Return the (X, Y) coordinate for the center point of the cell that contains the specified text.  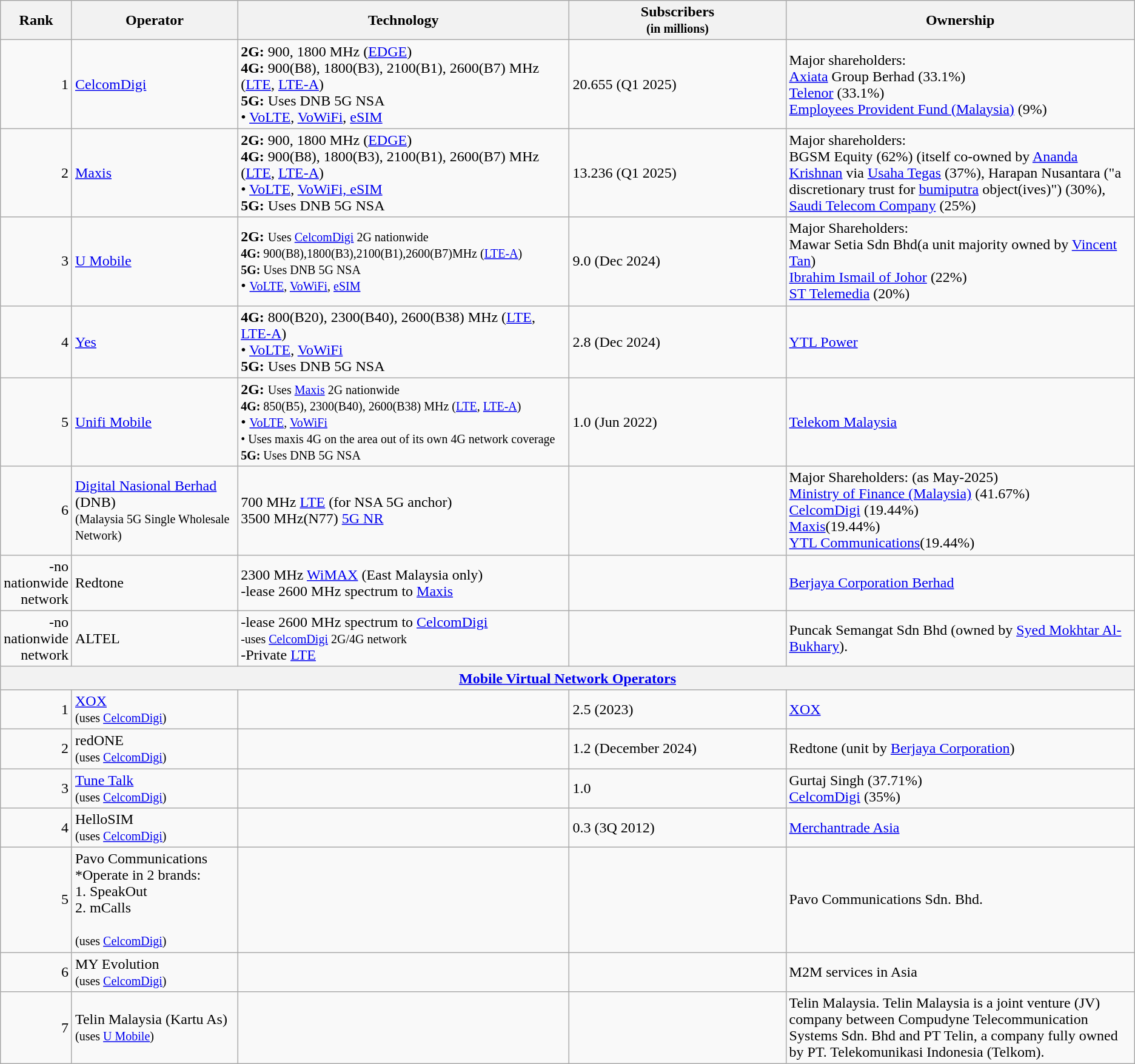
Puncak Semangat Sdn Bhd (owned by Syed Mokhtar Al-Bukhary). (960, 638)
Berjaya Corporation Berhad (960, 583)
13.236 (Q1 2025) (678, 173)
Telin Malaysia (Kartu As)(uses U Mobile) (154, 1028)
Tune Talk(uses CelcomDigi) (154, 788)
2G: 900, 1800 MHz (EDGE)4G: 900(B8), 1800(B3), 2100(B1), 2600(B7) MHz (LTE, LTE-A)• VoLTE, VoWiFi, eSIM5G: Uses DNB 5G NSA (404, 173)
Telekom Malaysia (960, 422)
20.655 (Q1 2025) (678, 84)
4G: 800(B20), 2300(B40), 2600(B38) MHz (LTE, LTE-A)• VoLTE, VoWiFi 5G: Uses DNB 5G NSA (404, 342)
XOX (960, 709)
1.0 (678, 788)
Yes (154, 342)
CelcomDigi (154, 84)
2.8 (Dec 2024) (678, 342)
7 (36, 1028)
2.5 (2023) (678, 709)
Mobile Virtual Network Operators (567, 678)
ALTEL (154, 638)
U Mobile (154, 261)
Unifi Mobile (154, 422)
9.0 (Dec 2024) (678, 261)
Redtone (unit by Berjaya Corporation) (960, 748)
Merchantrade Asia (960, 828)
2300 MHz WiMAX (East Malaysia only)-lease 2600 MHz spectrum to Maxis (404, 583)
M2M services in Asia (960, 972)
HelloSIM(uses CelcomDigi) (154, 828)
2G: 900, 1800 MHz (EDGE)4G: 900(B8), 1800(B3), 2100(B1), 2600(B7) MHz (LTE, LTE-A) 5G: Uses DNB 5G NSA• VoLTE, VoWiFi, eSIM (404, 84)
Rank (36, 21)
700 MHz LTE (for NSA 5G anchor)3500 MHz(N77) 5G NR (404, 510)
1.0 (Jun 2022) (678, 422)
Ownership (960, 21)
Maxis (154, 173)
-lease 2600 MHz spectrum to CelcomDigi -uses CelcomDigi 2G/4G network-Private LTE (404, 638)
redONE(uses CelcomDigi) (154, 748)
XOX(uses CelcomDigi) (154, 709)
1.2 (December 2024) (678, 748)
Gurtaj Singh (37.71%)CelcomDigi (35%) (960, 788)
0.3 (3Q 2012) (678, 828)
Digital Nasional Berhad (DNB)(Malaysia 5G Single Wholesale Network) (154, 510)
Operator (154, 21)
2G: Uses CelcomDigi 2G nationwide4G: 900(B8),1800(B3),2100(B1),2600(B7)MHz (LTE-A)5G: Uses DNB 5G NSA• VoLTE, VoWiFi, eSIM (404, 261)
YTL Power (960, 342)
Subscribers(in millions) (678, 21)
MY Evolution(uses CelcomDigi) (154, 972)
Pavo Communications Sdn. Bhd. (960, 900)
Redtone (154, 583)
Technology (404, 21)
Major Shareholders:Mawar Setia Sdn Bhd(a unit majority owned by Vincent Tan)Ibrahim Ismail of Johor (22%)ST Telemedia (20%) (960, 261)
Major Shareholders: (as May-2025)Ministry of Finance (Malaysia) (41.67%)CelcomDigi (19.44%)Maxis(19.44%)YTL Communications(19.44%) (960, 510)
Pavo Communications *Operate in 2 brands:1. SpeakOut2. mCalls(uses CelcomDigi) (154, 900)
Major shareholders:Axiata Group Berhad (33.1%) Telenor (33.1%) Employees Provident Fund (Malaysia) (9%) (960, 84)
